For the text-containing cell, return its midpoint in (x, y) coordinate format. 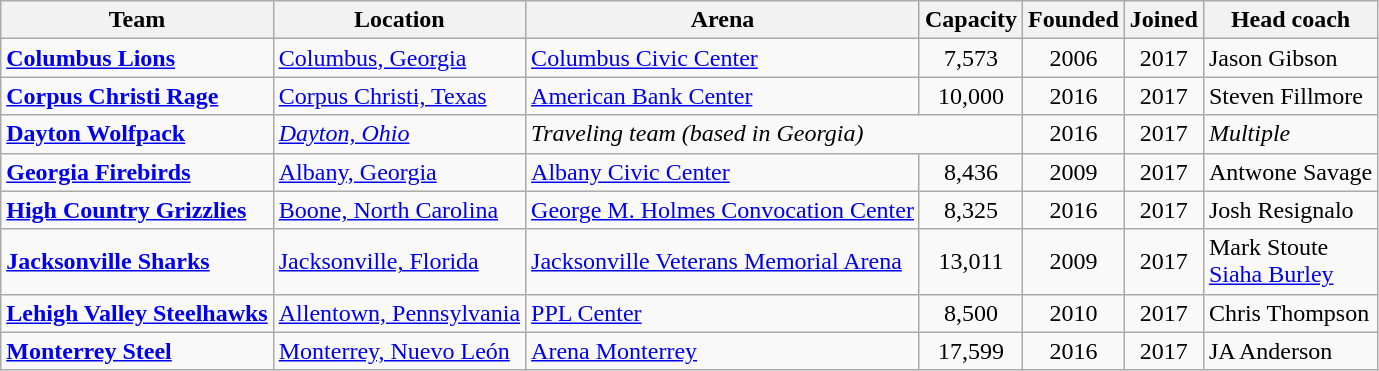
Jacksonville, Florida (399, 262)
Corpus Christi, Texas (399, 96)
Allentown, Pennsylvania (399, 313)
George M. Holmes Convocation Center (723, 210)
Traveling team (based in Georgia) (774, 134)
Columbus Civic Center (723, 58)
JA Anderson (1290, 351)
Chris Thompson (1290, 313)
7,573 (970, 58)
Jason Gibson (1290, 58)
8,325 (970, 210)
American Bank Center (723, 96)
Joined (1164, 20)
8,500 (970, 313)
Antwone Savage (1290, 172)
13,011 (970, 262)
Columbus, Georgia (399, 58)
Arena Monterrey (723, 351)
17,599 (970, 351)
Founded (1074, 20)
10,000 (970, 96)
Georgia Firebirds (137, 172)
Corpus Christi Rage (137, 96)
Albany Civic Center (723, 172)
High Country Grizzlies (137, 210)
Columbus Lions (137, 58)
Location (399, 20)
Monterrey Steel (137, 351)
PPL Center (723, 313)
Dayton, Ohio (399, 134)
8,436 (970, 172)
2006 (1074, 58)
Steven Fillmore (1290, 96)
Jacksonville Sharks (137, 262)
Team (137, 20)
Jacksonville Veterans Memorial Arena (723, 262)
Mark StouteSiaha Burley (1290, 262)
Dayton Wolfpack (137, 134)
Boone, North Carolina (399, 210)
Josh Resignalo (1290, 210)
Lehigh Valley Steelhawks (137, 313)
Albany, Georgia (399, 172)
2010 (1074, 313)
Multiple (1290, 134)
Head coach (1290, 20)
Monterrey, Nuevo León (399, 351)
Capacity (970, 20)
Arena (723, 20)
